For the text-containing cell, return its midpoint in (X, Y) coordinate format. 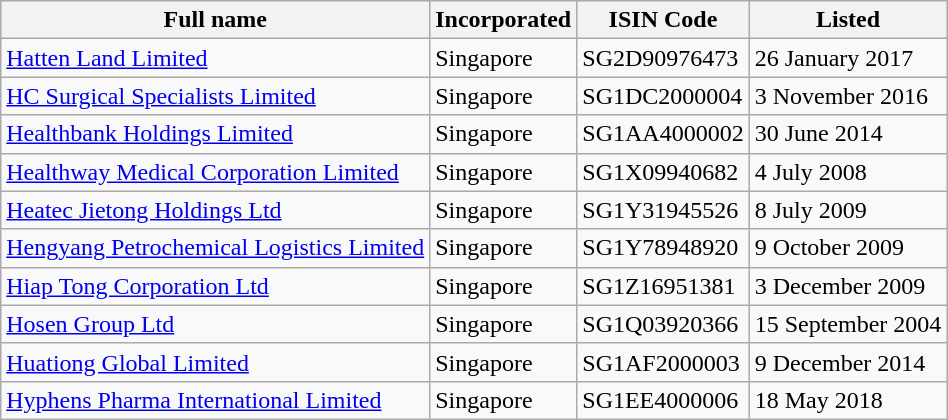
Hengyang Petrochemical Logistics Limited (216, 248)
HC Surgical Specialists Limited (216, 96)
9 October 2009 (848, 248)
SG1AF2000003 (663, 362)
Hosen Group Ltd (216, 324)
18 May 2018 (848, 400)
SG1X09940682 (663, 172)
Full name (216, 20)
SG2D90976473 (663, 58)
Hatten Land Limited (216, 58)
3 December 2009 (848, 286)
3 November 2016 (848, 96)
Heatec Jietong Holdings Ltd (216, 210)
8 July 2009 (848, 210)
Hiap Tong Corporation Ltd (216, 286)
ISIN Code (663, 20)
SG1Y31945526 (663, 210)
Listed (848, 20)
SG1AA4000002 (663, 134)
4 July 2008 (848, 172)
15 September 2004 (848, 324)
Hyphens Pharma International Limited (216, 400)
9 December 2014 (848, 362)
Huationg Global Limited (216, 362)
SG1Y78948920 (663, 248)
SG1Q03920366 (663, 324)
Healthbank Holdings Limited (216, 134)
SG1EE4000006 (663, 400)
Incorporated (504, 20)
Healthway Medical Corporation Limited (216, 172)
SG1DC2000004 (663, 96)
26 January 2017 (848, 58)
SG1Z16951381 (663, 286)
30 June 2014 (848, 134)
